From the cell containing the given text, extract its center point as [X, Y] coordinate. 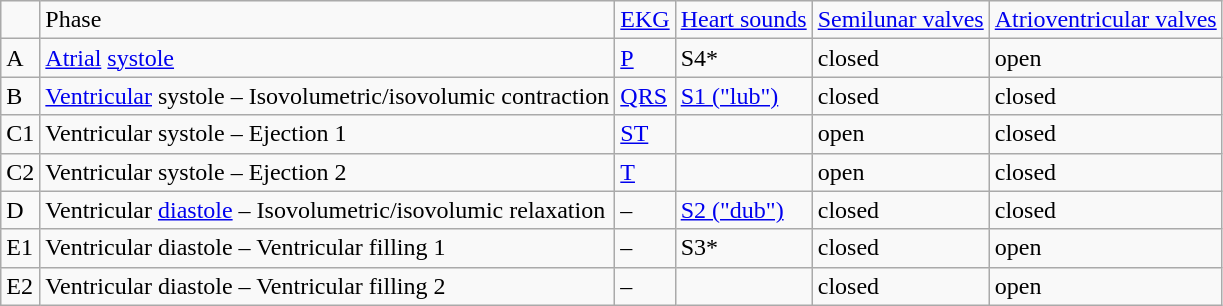
D [20, 210]
Phase [328, 20]
Ventricular systole – Ejection 2 [328, 172]
Ventricular diastole – Ventricular filling 2 [328, 286]
S2 ("dub") [744, 210]
QRS [645, 96]
E2 [20, 286]
Ventricular diastole – Isovolumetric/isovolumic relaxation [328, 210]
Heart sounds [744, 20]
E1 [20, 248]
S4* [744, 58]
C1 [20, 134]
Ventricular systole – Isovolumetric/isovolumic contraction [328, 96]
Ventricular diastole – Ventricular filling 1 [328, 248]
B [20, 96]
S3* [744, 248]
T [645, 172]
Atrioventricular valves [1106, 20]
Semilunar valves [900, 20]
P [645, 58]
A [20, 58]
EKG [645, 20]
Atrial systole [328, 58]
ST [645, 134]
S1 ("lub") [744, 96]
C2 [20, 172]
Ventricular systole – Ejection 1 [328, 134]
